Detect which cell encompasses the target text, then output its [x, y] center coordinate. 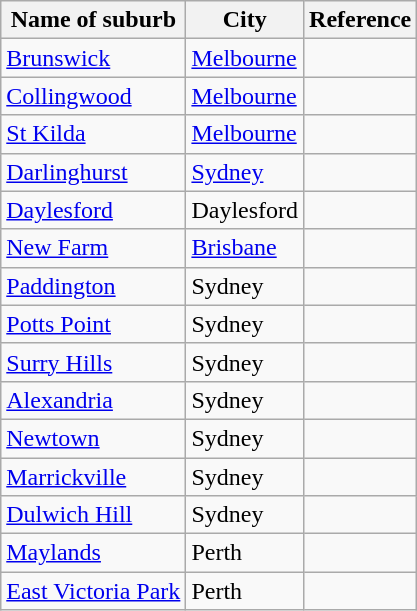
Brisbane [245, 248]
Dulwich Hill [94, 515]
Maylands [94, 553]
Potts Point [94, 324]
Paddington [94, 286]
East Victoria Park [94, 591]
Newtown [94, 438]
Surry Hills [94, 362]
City [245, 20]
New Farm [94, 248]
Collingwood [94, 96]
Brunswick [94, 58]
Reference [360, 20]
Alexandria [94, 400]
Name of suburb [94, 20]
Marrickville [94, 477]
St Kilda [94, 134]
Darlinghurst [94, 172]
